Return the [x, y] coordinate for the center point of the cell that contains the specified text.  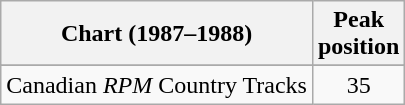
Canadian RPM Country Tracks [157, 85]
Peakposition [358, 34]
Chart (1987–1988) [157, 34]
35 [358, 85]
